Output the (x, y) coordinate of the center of the cell containing the given text.  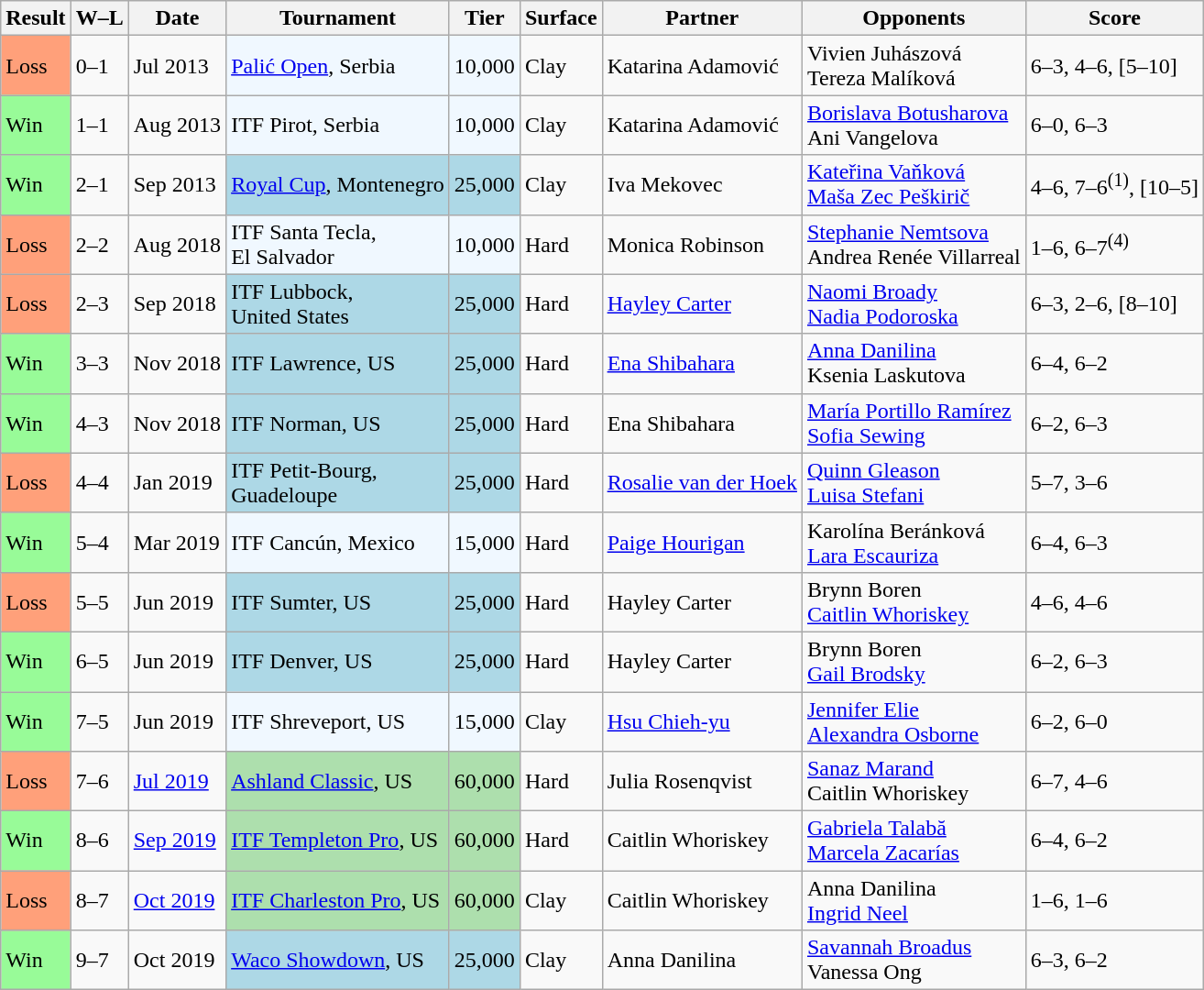
ITF Sumter, US (338, 601)
ITF Denver, US (338, 662)
ITF Santa Tecla, El Salvador (338, 244)
Jul 2013 (177, 66)
1–6, 6–7(4) (1114, 244)
Iva Mekovec (702, 185)
7–6 (99, 781)
Vivien Juhászová Tereza Malíková (914, 66)
Rosalie van der Hoek (702, 482)
Gabriela Talabă Marcela Zacarías (914, 841)
Paige Hourigan (702, 543)
3–3 (99, 363)
9–7 (99, 961)
Sep 2018 (177, 304)
Surface (561, 18)
W–L (99, 18)
Anna Danilina Ksenia Laskutova (914, 363)
0–1 (99, 66)
Kateřina Vaňková Maša Zec Peškirič (914, 185)
8–6 (99, 841)
Monica Robinson (702, 244)
Sep 2013 (177, 185)
Royal Cup, Montenegro (338, 185)
2–1 (99, 185)
Jul 2019 (177, 781)
ITF Norman, US (338, 423)
4–6, 4–6 (1114, 601)
ITF Templeton Pro, US (338, 841)
6–0, 6–3 (1114, 125)
ITF Shreveport, US (338, 720)
Julia Rosenqvist (702, 781)
Opponents (914, 18)
ITF Petit-Bourg, Guadeloupe (338, 482)
Sanaz Marand Caitlin Whoriskey (914, 781)
Partner (702, 18)
Waco Showdown, US (338, 961)
6–4, 6–3 (1114, 543)
Tournament (338, 18)
Anna Danilina (702, 961)
4–6, 7–6(1), [10–5] (1114, 185)
Aug 2013 (177, 125)
1–1 (99, 125)
ITF Pirot, Serbia (338, 125)
4–3 (99, 423)
Savannah Broadus Vanessa Ong (914, 961)
5–5 (99, 601)
6–7, 4–6 (1114, 781)
6–2, 6–0 (1114, 720)
1–6, 1–6 (1114, 900)
Quinn Gleason Luisa Stefani (914, 482)
5–4 (99, 543)
María Portillo Ramírez Sofia Sewing (914, 423)
Hsu Chieh-yu (702, 720)
Jennifer Elie Alexandra Osborne (914, 720)
Karolína Beránková Lara Escauriza (914, 543)
5–7, 3–6 (1114, 482)
Palić Open, Serbia (338, 66)
6–3, 4–6, [5–10] (1114, 66)
ITF Charleston Pro, US (338, 900)
Result (36, 18)
Mar 2019 (177, 543)
Aug 2018 (177, 244)
Brynn Boren Caitlin Whoriskey (914, 601)
Borislava Botusharova Ani Vangelova (914, 125)
6–3, 2–6, [8–10] (1114, 304)
6–5 (99, 662)
Anna Danilina Ingrid Neel (914, 900)
Score (1114, 18)
2–2 (99, 244)
2–3 (99, 304)
Sep 2019 (177, 841)
ITF Lubbock, United States (338, 304)
Ashland Classic, US (338, 781)
6–3, 6–2 (1114, 961)
Stephanie Nemtsova Andrea Renée Villarreal (914, 244)
7–5 (99, 720)
4–4 (99, 482)
Tier (484, 18)
Brynn Boren Gail Brodsky (914, 662)
Naomi Broady Nadia Podoroska (914, 304)
Date (177, 18)
ITF Lawrence, US (338, 363)
Jan 2019 (177, 482)
8–7 (99, 900)
ITF Cancún, Mexico (338, 543)
